Scan for the cell matching the given text and deliver its [x, y] coordinate at center. 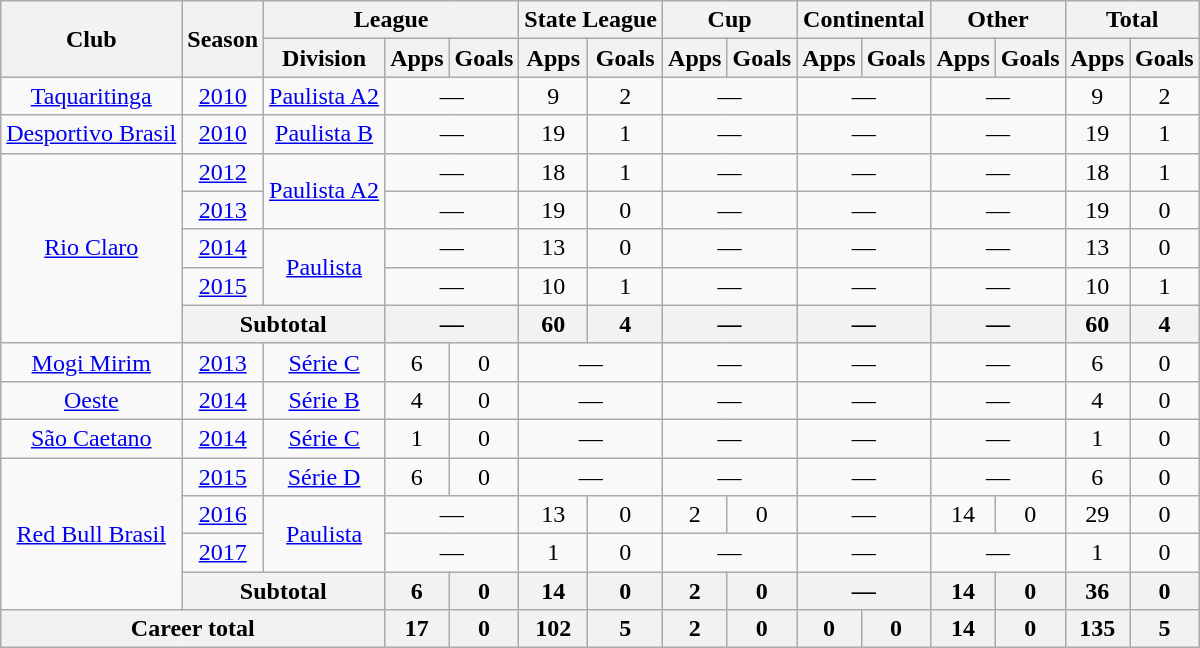
2017 [223, 553]
Club [92, 39]
102 [554, 629]
Mogi Mirim [92, 362]
17 [417, 629]
Cup [730, 20]
2016 [223, 515]
Red Bull Brasil [92, 534]
36 [1097, 591]
Desportivo Brasil [92, 134]
2012 [223, 172]
Oeste [92, 400]
Season [223, 39]
135 [1097, 629]
Total [1132, 20]
Série D [324, 477]
Division [324, 58]
Série B [324, 400]
Taquaritinga [92, 96]
Other [998, 20]
Paulista B [324, 134]
Career total [193, 629]
Continental [864, 20]
State League [591, 20]
Rio Claro [92, 248]
League [392, 20]
São Caetano [92, 438]
29 [1097, 515]
